Return (x, y) of the center of cell containing provided text 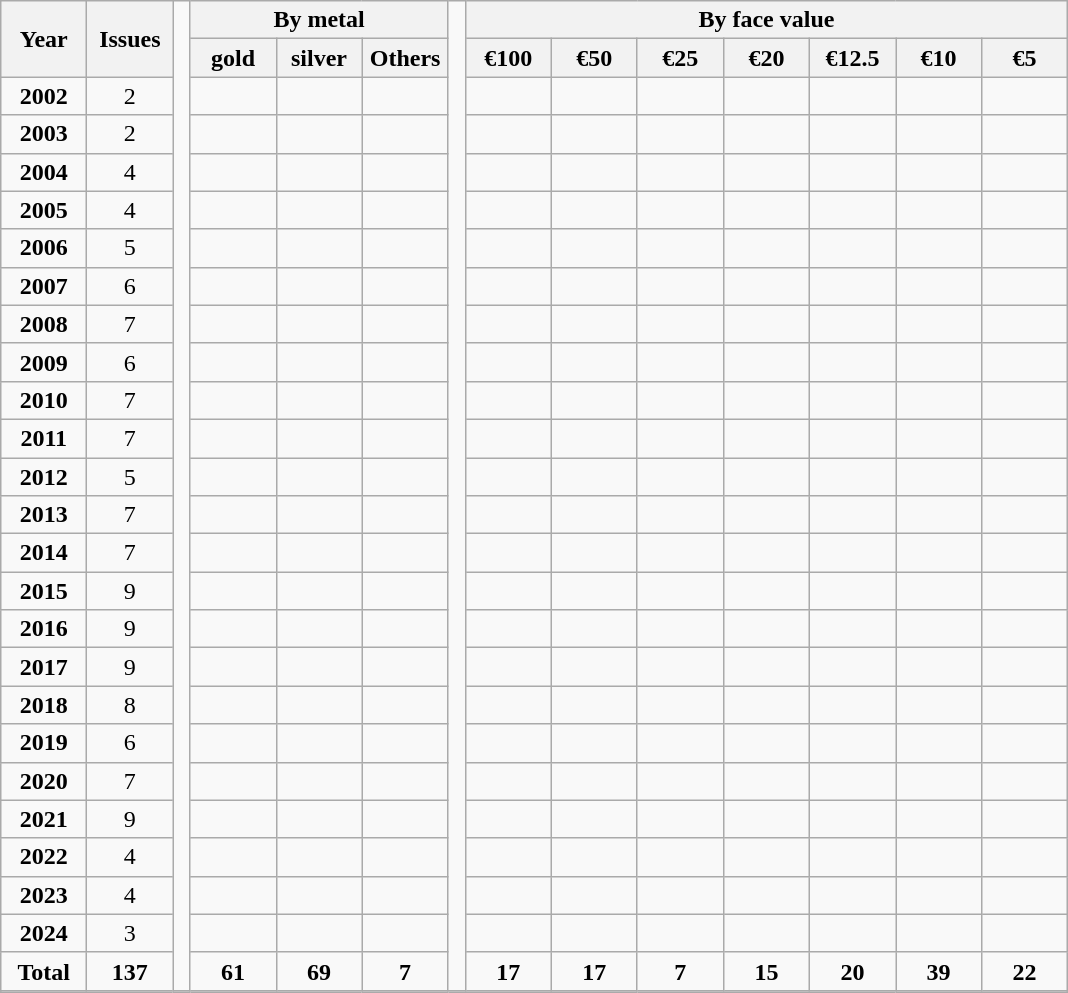
€12.5 (852, 58)
2024 (44, 933)
By face value (766, 20)
2017 (44, 667)
€10 (939, 58)
2002 (44, 96)
39 (939, 971)
2012 (44, 477)
By metal (319, 20)
2015 (44, 591)
2003 (44, 134)
2011 (44, 438)
Others (405, 58)
2019 (44, 743)
137 (130, 971)
3 (130, 933)
2023 (44, 895)
€20 (766, 58)
61 (233, 971)
Year (44, 39)
69 (319, 971)
2006 (44, 248)
2020 (44, 781)
15 (766, 971)
€5 (1025, 58)
2004 (44, 172)
€50 (594, 58)
€100 (508, 58)
2018 (44, 705)
€25 (680, 58)
20 (852, 971)
2008 (44, 324)
2016 (44, 629)
2021 (44, 819)
Total (44, 971)
8 (130, 705)
2022 (44, 857)
2005 (44, 210)
22 (1025, 971)
2014 (44, 553)
2009 (44, 362)
Issues (130, 39)
gold (233, 58)
2013 (44, 515)
2010 (44, 400)
silver (319, 58)
2007 (44, 286)
